Identify which cell holds the provided text, then report its [X, Y] central coordinate. 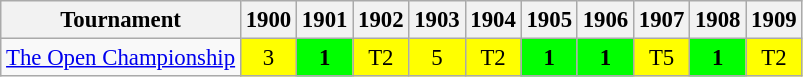
1908 [718, 20]
1907 [661, 20]
1901 [325, 20]
5 [437, 58]
1906 [605, 20]
Tournament [121, 20]
The Open Championship [121, 58]
T5 [661, 58]
1909 [774, 20]
1904 [493, 20]
3 [268, 58]
1900 [268, 20]
1905 [549, 20]
1902 [381, 20]
1903 [437, 20]
